From the cell containing the given text, extract its center point as (X, Y) coordinate. 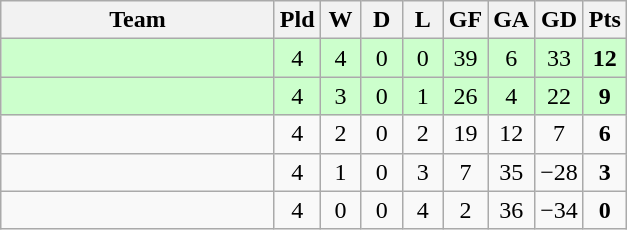
26 (465, 96)
GF (465, 20)
Pld (297, 20)
GD (560, 20)
−28 (560, 172)
D (382, 20)
39 (465, 58)
35 (512, 172)
19 (465, 134)
−34 (560, 210)
W (340, 20)
L (422, 20)
33 (560, 58)
GA (512, 20)
36 (512, 210)
Pts (604, 20)
22 (560, 96)
9 (604, 96)
Team (138, 20)
